Search for the cell housing the specified text and yield its [x, y] center coordinate. 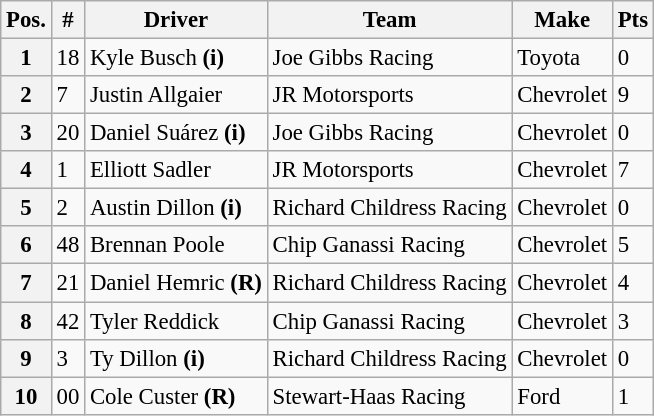
10 [26, 396]
Ford [562, 396]
00 [68, 396]
Justin Allgaier [176, 95]
Tyler Reddick [176, 321]
Driver [176, 20]
48 [68, 245]
18 [68, 58]
Pts [632, 20]
Ty Dillon (i) [176, 358]
8 [26, 321]
21 [68, 283]
Kyle Busch (i) [176, 58]
Austin Dillon (i) [176, 208]
Daniel Suárez (i) [176, 133]
6 [26, 245]
42 [68, 321]
Make [562, 20]
Elliott Sadler [176, 170]
Team [390, 20]
Stewart-Haas Racing [390, 396]
Pos. [26, 20]
Toyota [562, 58]
# [68, 20]
Brennan Poole [176, 245]
Cole Custer (R) [176, 396]
20 [68, 133]
Daniel Hemric (R) [176, 283]
